Determine the (X, Y) coordinate at the center of the cell enclosing the given text.  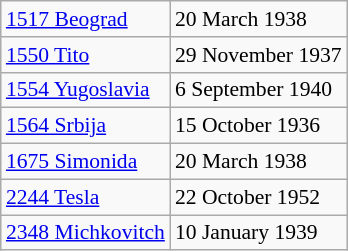
29 November 1937 (258, 54)
2348 Michkovitch (86, 232)
2244 Tesla (86, 197)
1675 Simonida (86, 161)
1550 Tito (86, 54)
1517 Beograd (86, 19)
15 October 1936 (258, 126)
22 October 1952 (258, 197)
6 September 1940 (258, 90)
1564 Srbija (86, 126)
1554 Yugoslavia (86, 90)
10 January 1939 (258, 232)
